Return [x, y] of the center of cell containing provided text 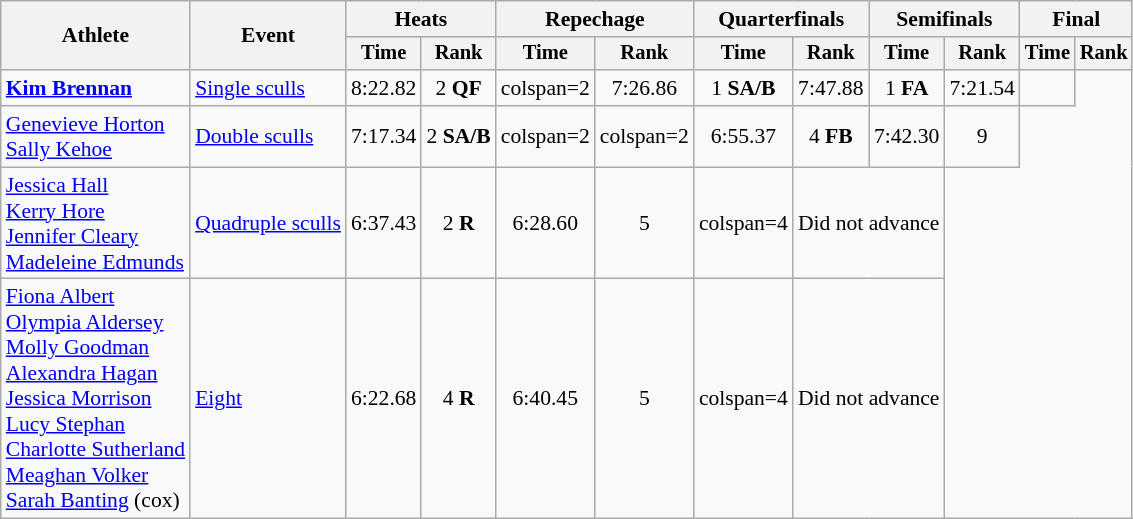
Genevieve HortonSally Kehoe [96, 136]
2 R [458, 223]
7:17.34 [384, 136]
Event [268, 36]
Quadruple sculls [268, 223]
Single sculls [268, 88]
7:42.30 [907, 136]
Athlete [96, 36]
Jessica HallKerry HoreJennifer ClearyMadeleine Edmunds [96, 223]
2 SA/B [458, 136]
Final [1076, 19]
6:55.37 [744, 136]
6:22.68 [384, 399]
Eight [268, 399]
6:40.45 [546, 399]
6:28.60 [546, 223]
1 SA/B [744, 88]
Repechage [595, 19]
7:47.88 [831, 88]
Heats [421, 19]
Quarterfinals [782, 19]
6:37.43 [384, 223]
7:21.54 [982, 88]
Double sculls [268, 136]
4 FB [831, 136]
4 R [458, 399]
Kim Brennan [96, 88]
8:22.82 [384, 88]
7:26.86 [644, 88]
9 [982, 136]
1 FA [907, 88]
Semifinals [944, 19]
2 QF [458, 88]
Fiona AlbertOlympia AlderseyMolly GoodmanAlexandra HaganJessica MorrisonLucy StephanCharlotte SutherlandMeaghan VolkerSarah Banting (cox) [96, 399]
